Identify which cell holds the provided text, then report its [X, Y] central coordinate. 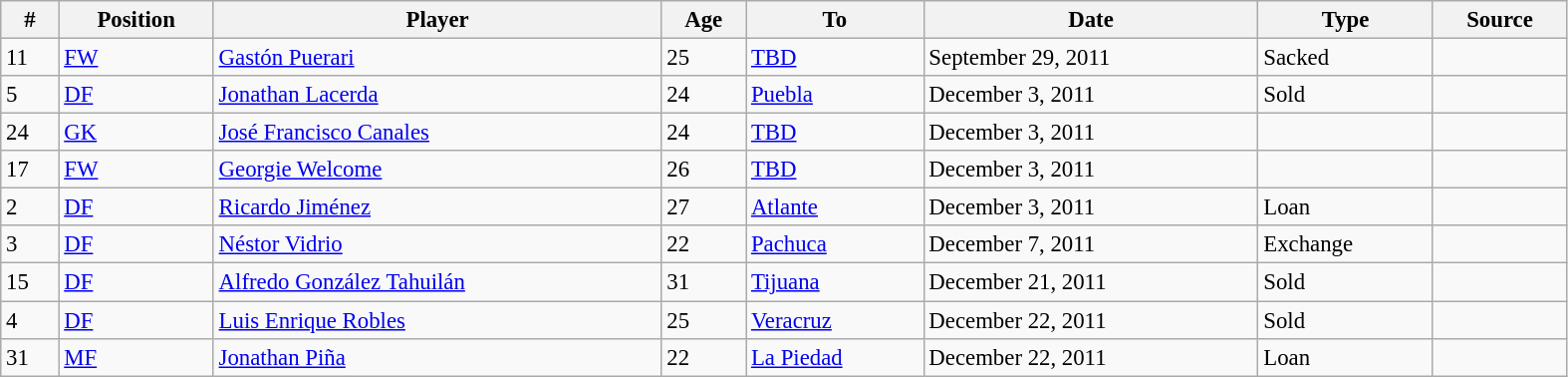
Tijuana [835, 282]
5 [30, 95]
To [835, 20]
Sacked [1345, 58]
Player [437, 20]
Gastón Puerari [437, 58]
Jonathan Lacerda [437, 95]
Georgie Welcome [437, 170]
December 21, 2011 [1091, 282]
Pachuca [835, 244]
Néstor Vidrio [437, 244]
José Francisco Canales [437, 133]
Age [703, 20]
Position [135, 20]
Atlante [835, 207]
Type [1345, 20]
27 [703, 207]
17 [30, 170]
# [30, 20]
11 [30, 58]
Puebla [835, 95]
Luis Enrique Robles [437, 320]
4 [30, 320]
GK [135, 133]
2 [30, 207]
Ricardo Jiménez [437, 207]
Source [1500, 20]
December 7, 2011 [1091, 244]
Veracruz [835, 320]
26 [703, 170]
3 [30, 244]
Exchange [1345, 244]
MF [135, 357]
September 29, 2011 [1091, 58]
Jonathan Piña [437, 357]
Date [1091, 20]
15 [30, 282]
Alfredo González Tahuilán [437, 282]
La Piedad [835, 357]
